Search for the cell housing the specified text and yield its (x, y) center coordinate. 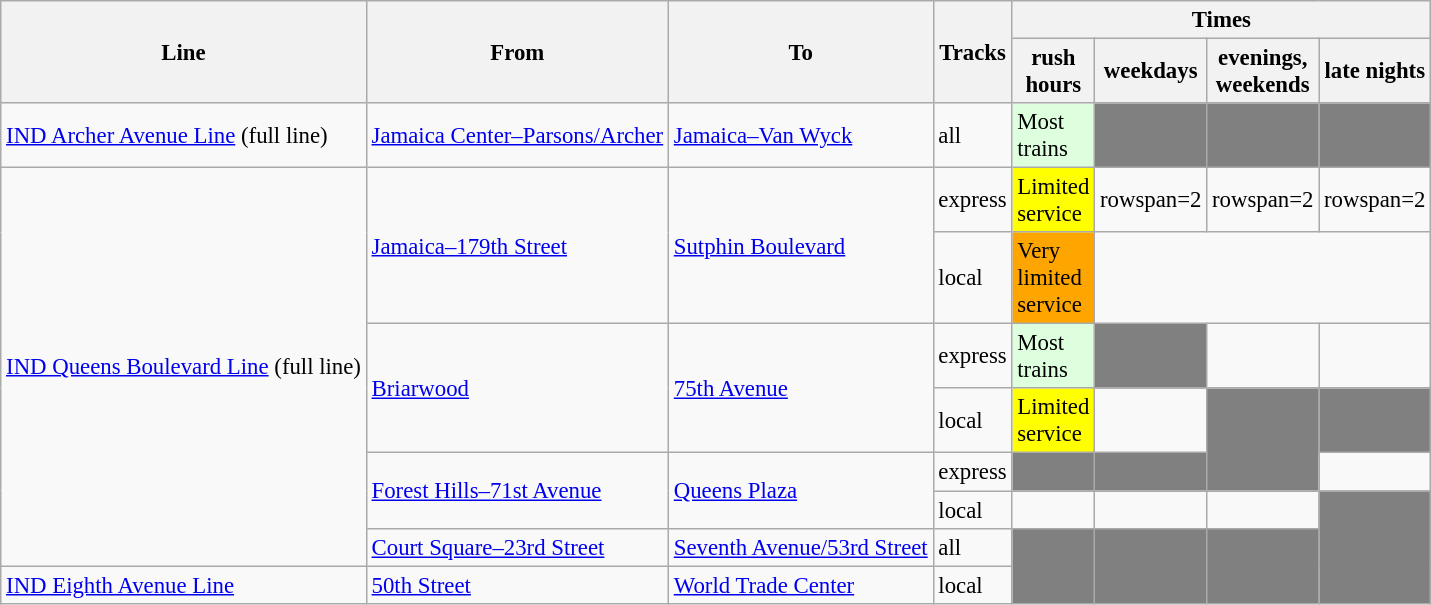
evenings, week­ends (1263, 72)
Jamaica–Van Wyck (800, 136)
To (800, 52)
Tracks (972, 52)
week­days (1151, 72)
Forest Hills–71st Avenue (517, 490)
late nights (1375, 72)
Times (1222, 20)
Seventh Avenue/53rd Street (800, 547)
IND Eighth Avenue Line (184, 585)
Sutphin Boulevard (800, 246)
50th Street (517, 585)
Queens Plaza (800, 490)
rush hours (1054, 72)
Line (184, 52)
World Trade Center (800, 585)
Briarwood (517, 388)
Jamaica–179th Street (517, 246)
Very limited service (1054, 278)
IND Queens Boulevard Line (full line) (184, 367)
Court Square–23rd Street (517, 547)
Jamaica Center–Parsons/Archer (517, 136)
From (517, 52)
IND Archer Avenue Line (full line) (184, 136)
75th Avenue (800, 388)
